For the text-containing cell, return its midpoint in [x, y] coordinate format. 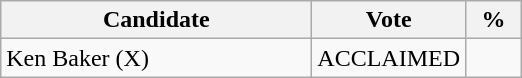
Vote [389, 20]
Ken Baker (X) [156, 58]
ACCLAIMED [389, 58]
Candidate [156, 20]
% [494, 20]
